Return (X, Y) of the center of cell containing provided text 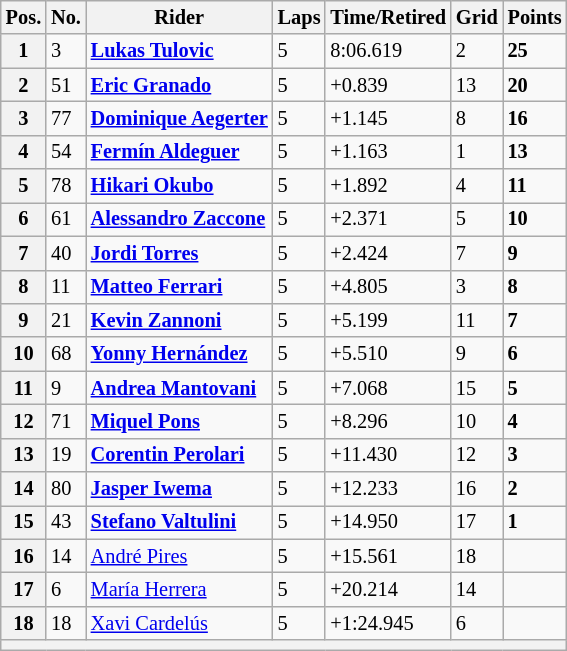
Xavi Cardelús (180, 623)
Alessandro Zaccone (180, 219)
61 (66, 219)
Dominique Aegerter (180, 118)
Rider (180, 17)
40 (66, 253)
Grid (477, 17)
+1:24.945 (388, 623)
Fermín Aldeguer (180, 152)
Time/Retired (388, 17)
Kevin Zannoni (180, 320)
Stefano Valtulini (180, 522)
20 (535, 85)
+12.233 (388, 489)
19 (66, 455)
Jasper Iwema (180, 489)
25 (535, 51)
+20.214 (388, 589)
Andrea Mantovani (180, 388)
+5.510 (388, 354)
+2.424 (388, 253)
Points (535, 17)
Corentin Perolari (180, 455)
21 (66, 320)
+1.145 (388, 118)
71 (66, 421)
Lukas Tulovic (180, 51)
+7.068 (388, 388)
77 (66, 118)
María Herrera (180, 589)
+0.839 (388, 85)
Eric Granado (180, 85)
43 (66, 522)
+15.561 (388, 556)
8:06.619 (388, 51)
+8.296 (388, 421)
Matteo Ferrari (180, 287)
+4.805 (388, 287)
80 (66, 489)
Pos. (24, 17)
Yonny Hernández (180, 354)
+14.950 (388, 522)
Miquel Pons (180, 421)
+11.430 (388, 455)
54 (66, 152)
+1.163 (388, 152)
André Pires (180, 556)
Jordi Torres (180, 253)
78 (66, 186)
51 (66, 85)
+1.892 (388, 186)
Hikari Okubo (180, 186)
+2.371 (388, 219)
68 (66, 354)
+5.199 (388, 320)
Laps (300, 17)
No. (66, 17)
